Search for the cell housing the specified text and yield its (X, Y) center coordinate. 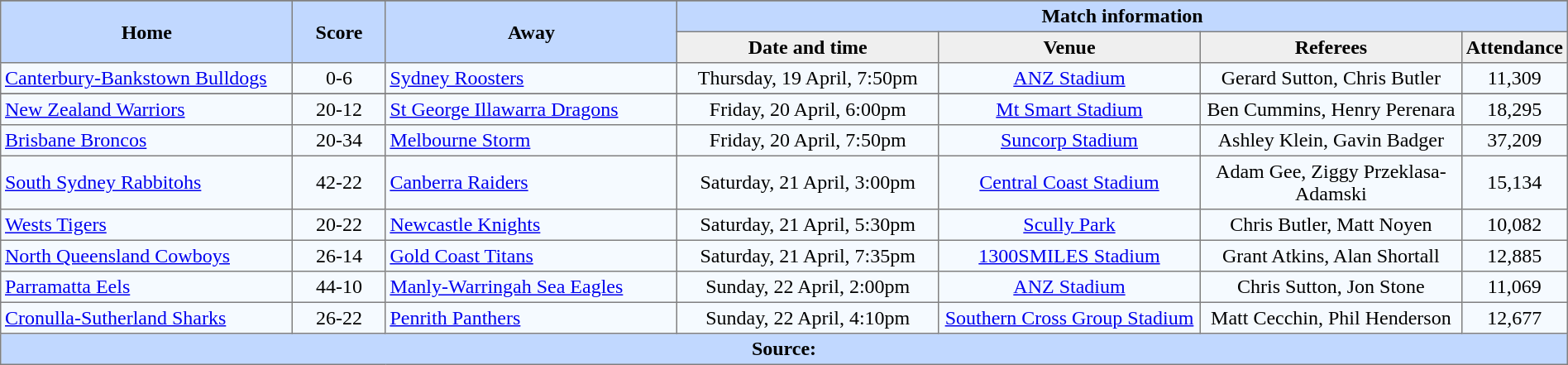
Source: (784, 349)
Canterbury-Bankstown Bulldogs (147, 79)
Ashley Klein, Gavin Badger (1331, 141)
Newcastle Knights (531, 225)
Thursday, 19 April, 7:50pm (808, 79)
Saturday, 21 April, 3:00pm (808, 182)
20-34 (339, 141)
Penrith Panthers (531, 318)
Manly-Warringah Sea Eagles (531, 287)
Score (339, 31)
Wests Tigers (147, 225)
11,069 (1514, 287)
26-14 (339, 256)
18,295 (1514, 109)
Attendance (1514, 47)
20-12 (339, 109)
Chris Butler, Matt Noyen (1331, 225)
Match information (1122, 17)
44-10 (339, 287)
Chris Sutton, Jon Stone (1331, 287)
0-6 (339, 79)
Home (147, 31)
Away (531, 31)
Scully Park (1070, 225)
South Sydney Rabbitohs (147, 182)
Sunday, 22 April, 2:00pm (808, 287)
Ben Cummins, Henry Perenara (1331, 109)
St George Illawarra Dragons (531, 109)
Sydney Roosters (531, 79)
42-22 (339, 182)
Matt Cecchin, Phil Henderson (1331, 318)
Saturday, 21 April, 7:35pm (808, 256)
Suncorp Stadium (1070, 141)
Date and time (808, 47)
15,134 (1514, 182)
Southern Cross Group Stadium (1070, 318)
11,309 (1514, 79)
Mt Smart Stadium (1070, 109)
Canberra Raiders (531, 182)
Gerard Sutton, Chris Butler (1331, 79)
Cronulla-Sutherland Sharks (147, 318)
Adam Gee, Ziggy Przeklasa-Adamski (1331, 182)
North Queensland Cowboys (147, 256)
26-22 (339, 318)
12,677 (1514, 318)
Friday, 20 April, 6:00pm (808, 109)
Referees (1331, 47)
Parramatta Eels (147, 287)
New Zealand Warriors (147, 109)
20-22 (339, 225)
Central Coast Stadium (1070, 182)
Friday, 20 April, 7:50pm (808, 141)
37,209 (1514, 141)
Venue (1070, 47)
Melbourne Storm (531, 141)
Saturday, 21 April, 5:30pm (808, 225)
Brisbane Broncos (147, 141)
Gold Coast Titans (531, 256)
10,082 (1514, 225)
1300SMILES Stadium (1070, 256)
Grant Atkins, Alan Shortall (1331, 256)
12,885 (1514, 256)
Sunday, 22 April, 4:10pm (808, 318)
